Provide the (x, y) coordinate of the cell's center where the given text is located.  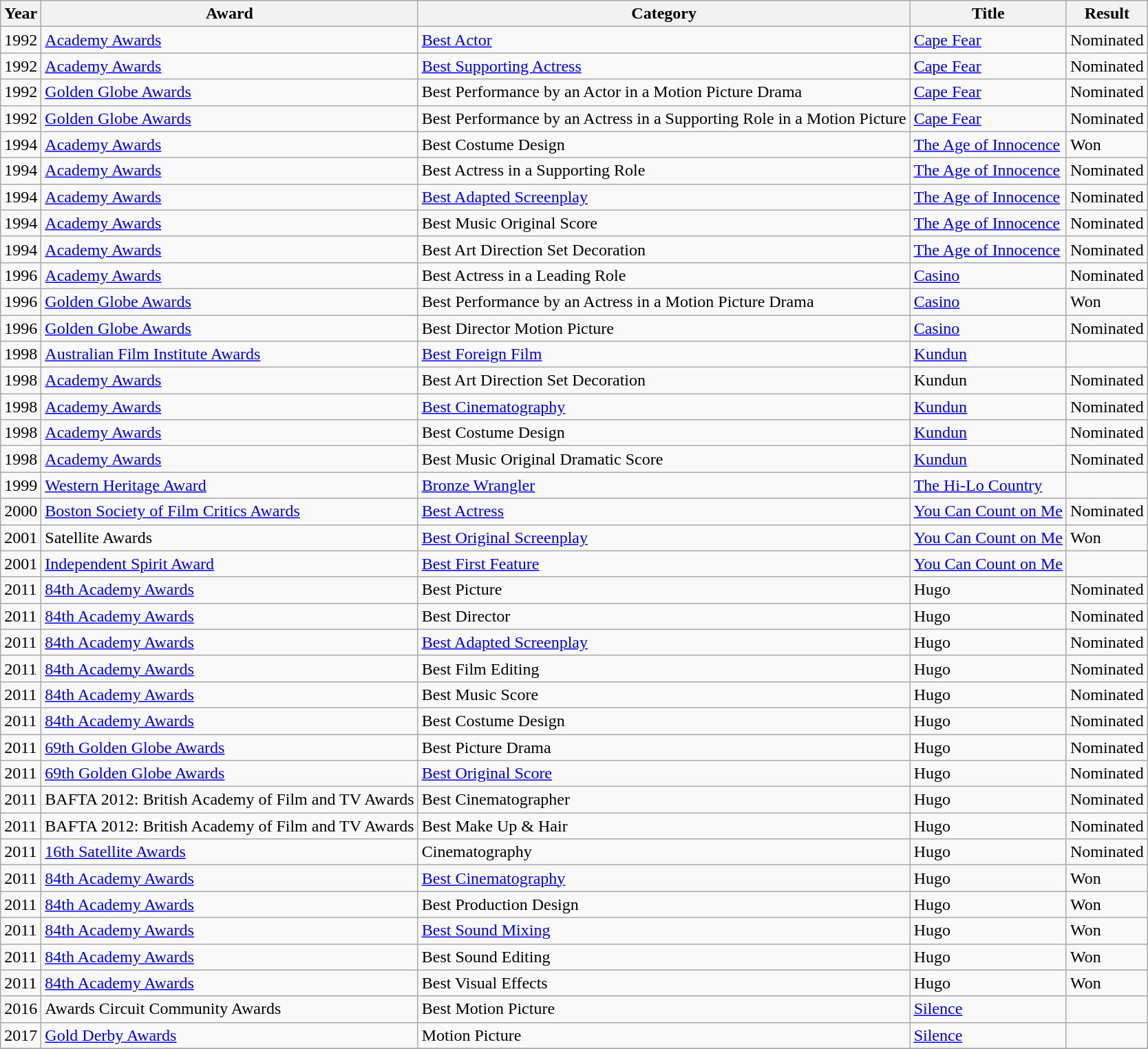
Best Supporting Actress (663, 66)
2016 (21, 1009)
1999 (21, 485)
Best Performance by an Actress in a Motion Picture Drama (663, 301)
Best Original Screenplay (663, 538)
Awards Circuit Community Awards (230, 1009)
Best Director Motion Picture (663, 328)
Best First Feature (663, 564)
Best Music Score (663, 695)
Best Actress in a Leading Role (663, 275)
Best Make Up & Hair (663, 826)
Best Sound Mixing (663, 931)
Best Actress in a Supporting Role (663, 171)
Category (663, 14)
Best Performance by an Actor in a Motion Picture Drama (663, 92)
Best Cinematographer (663, 800)
Award (230, 14)
Motion Picture (663, 1035)
The Hi-Lo Country (988, 485)
Best Music Original Dramatic Score (663, 459)
Best Foreign Film (663, 354)
Cinematography (663, 852)
Bronze Wrangler (663, 485)
Year (21, 14)
Gold Derby Awards (230, 1035)
Best Visual Effects (663, 983)
Best Film Editing (663, 668)
Best Director (663, 616)
Satellite Awards (230, 538)
Best Actress (663, 511)
Western Heritage Award (230, 485)
Best Performance by an Actress in a Supporting Role in a Motion Picture (663, 118)
Best Actor (663, 40)
Best Picture (663, 590)
Boston Society of Film Critics Awards (230, 511)
Best Production Design (663, 904)
Australian Film Institute Awards (230, 354)
Best Picture Drama (663, 747)
Best Sound Editing (663, 957)
2000 (21, 511)
Result (1107, 14)
Independent Spirit Award (230, 564)
2017 (21, 1035)
Best Motion Picture (663, 1009)
Title (988, 14)
Best Music Original Score (663, 223)
16th Satellite Awards (230, 852)
Best Original Score (663, 774)
